From the cell containing the given text, extract its center point as [X, Y] coordinate. 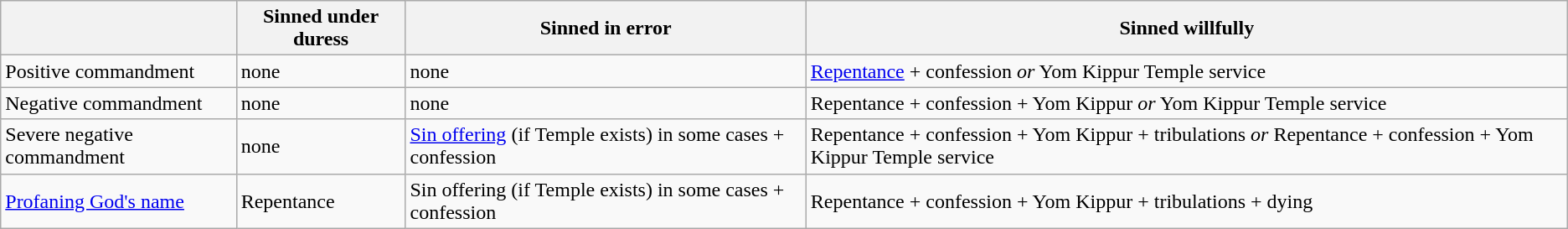
Positive commandment [119, 71]
Profaning God's name [119, 201]
Severe negative commandment [119, 146]
Sinned in error [606, 29]
Sinned willfully [1186, 29]
Negative commandment [119, 103]
Repentance + confession + Yom Kippur or Yom Kippur Temple service [1186, 103]
Repentance [321, 201]
Sinned under duress [321, 29]
Repentance + confession + Yom Kippur + tribulations or Repentance + confession + Yom Kippur Temple service [1186, 146]
Repentance + confession or Yom Kippur Temple service [1186, 71]
Repentance + confession + Yom Kippur + tribulations + dying [1186, 201]
